Scan for the cell matching the given text and deliver its [X, Y] coordinate at center. 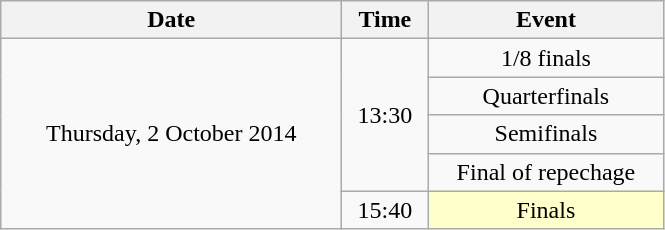
Date [172, 20]
Thursday, 2 October 2014 [172, 134]
Final of repechage [546, 172]
1/8 finals [546, 58]
Quarterfinals [546, 96]
Semifinals [546, 134]
Event [546, 20]
Time [385, 20]
Finals [546, 210]
13:30 [385, 115]
15:40 [385, 210]
